Find where the given text appears and provide that cell's center as (X, Y) coordinate. 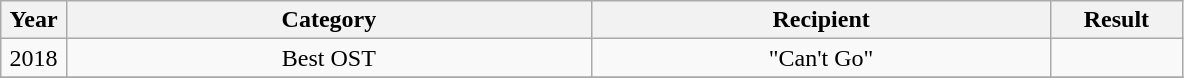
Year (34, 20)
Result (1116, 20)
2018 (34, 58)
Recipient (820, 20)
Best OST (328, 58)
"Can't Go" (820, 58)
Category (328, 20)
